Find where the given text appears and provide that cell's center as [X, Y] coordinate. 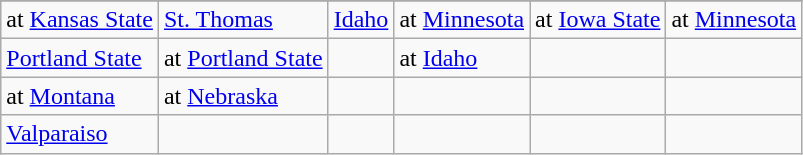
at Idaho [462, 58]
at Portland State [243, 58]
at Iowa State [598, 20]
at Kansas State [80, 20]
St. Thomas [243, 20]
Portland State [80, 58]
Valparaiso [80, 134]
Idaho [361, 20]
at Montana [80, 96]
at Nebraska [243, 96]
